Pinpoint the cell where the given text exists, returning its [x, y] midpoint coordinate. 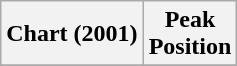
PeakPosition [190, 34]
Chart (2001) [72, 34]
